Identify which cell holds the provided text, then report its (X, Y) central coordinate. 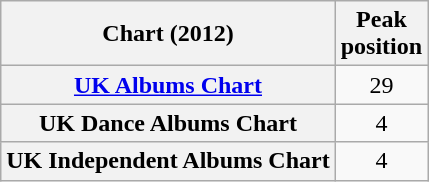
Peakposition (381, 34)
UK Dance Albums Chart (168, 123)
UK Albums Chart (168, 85)
UK Independent Albums Chart (168, 161)
29 (381, 85)
Chart (2012) (168, 34)
